Extract the (x, y) coordinate from the center of the cell holding the provided text.  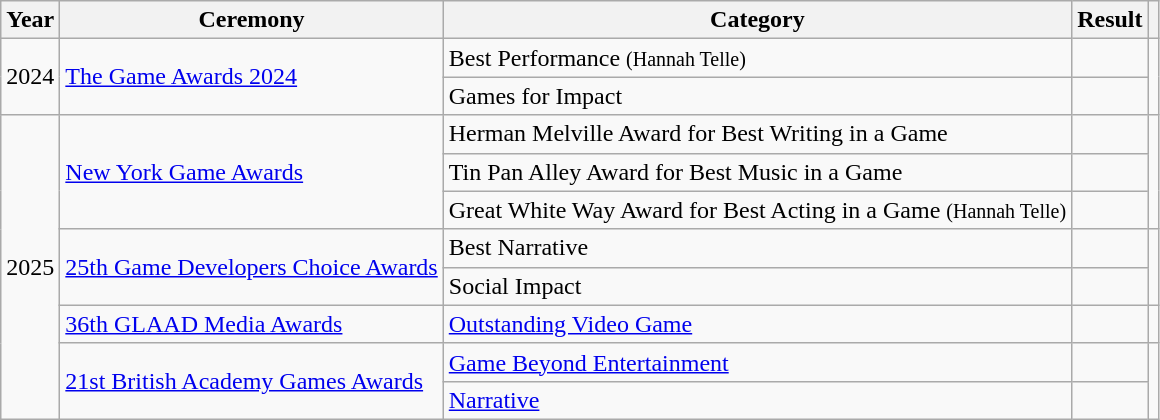
Best Narrative (757, 248)
Best Performance (Hannah Telle) (757, 58)
Ceremony (252, 20)
Game Beyond Entertainment (757, 362)
New York Game Awards (252, 172)
Narrative (757, 400)
Result (1110, 20)
Great White Way Award for Best Acting in a Game (Hannah Telle) (757, 210)
2025 (30, 267)
The Game Awards 2024 (252, 77)
Category (757, 20)
Outstanding Video Game (757, 324)
Social Impact (757, 286)
Herman Melville Award for Best Writing in a Game (757, 134)
Tin Pan Alley Award for Best Music in a Game (757, 172)
Games for Impact (757, 96)
2024 (30, 77)
Year (30, 20)
36th GLAAD Media Awards (252, 324)
25th Game Developers Choice Awards (252, 267)
21st British Academy Games Awards (252, 381)
